Extract the [X, Y] coordinate from the center of the cell holding the provided text.  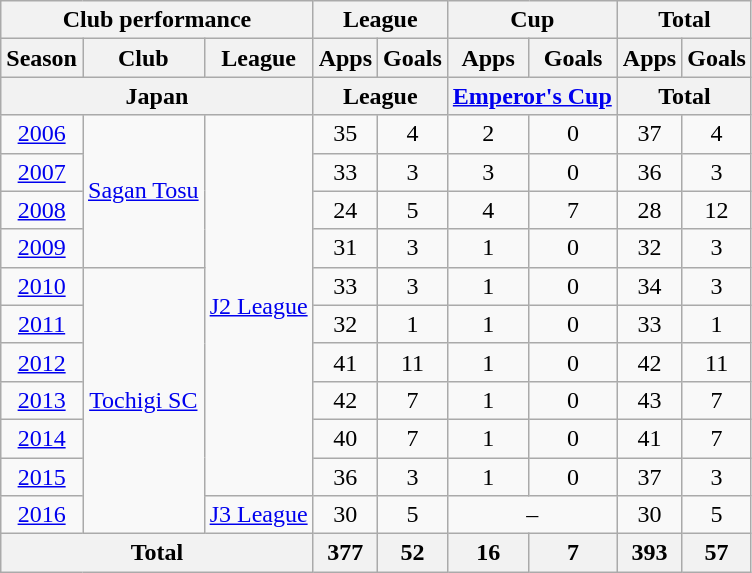
40 [345, 438]
52 [413, 553]
2014 [42, 438]
Japan [157, 96]
2016 [42, 515]
35 [345, 134]
16 [488, 553]
2013 [42, 400]
J3 League [258, 515]
12 [717, 210]
Emperor's Cup [532, 96]
57 [717, 553]
Club performance [157, 20]
377 [345, 553]
2011 [42, 324]
2009 [42, 248]
Club [143, 58]
Cup [532, 20]
34 [649, 286]
2006 [42, 134]
24 [345, 210]
2007 [42, 172]
Sagan Tosu [143, 191]
31 [345, 248]
Season [42, 58]
Tochigi SC [143, 400]
J2 League [258, 306]
2012 [42, 362]
2015 [42, 477]
– [532, 515]
393 [649, 553]
2008 [42, 210]
2010 [42, 286]
2 [488, 134]
28 [649, 210]
43 [649, 400]
